Determine the [x, y] coordinate at the center of the cell enclosing the given text.  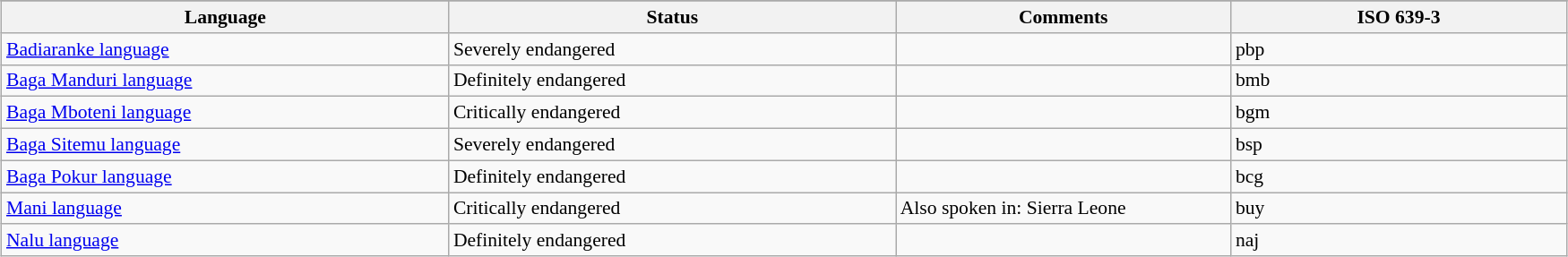
Badiaranke language [226, 48]
pbp [1399, 48]
naj [1399, 240]
Status [672, 17]
ISO 639-3 [1399, 17]
bcg [1399, 176]
Comments [1064, 17]
Mani language [226, 208]
Language [226, 17]
Baga Manduri language [226, 81]
Nalu language [226, 240]
Baga Mboteni language [226, 113]
bmb [1399, 81]
Baga Pokur language [226, 176]
buy [1399, 208]
Baga Sitemu language [226, 144]
Also spoken in: Sierra Leone [1064, 208]
bgm [1399, 113]
bsp [1399, 144]
